For the text-containing cell, return its midpoint in (x, y) coordinate format. 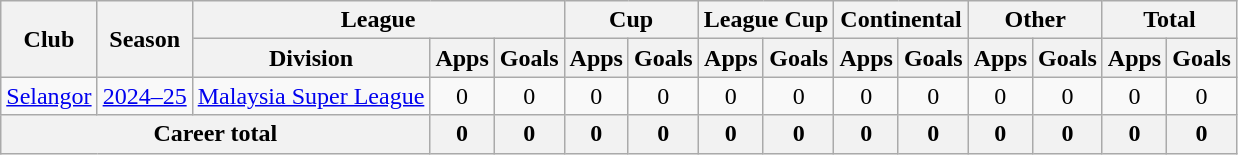
Career total (216, 134)
Cup (631, 20)
Other (1035, 20)
League Cup (766, 20)
League (378, 20)
Malaysia Super League (311, 96)
Selangor (49, 96)
2024–25 (144, 96)
Division (311, 58)
Total (1169, 20)
Season (144, 39)
Club (49, 39)
Continental (901, 20)
